Pinpoint the cell where the given text exists, returning its [X, Y] midpoint coordinate. 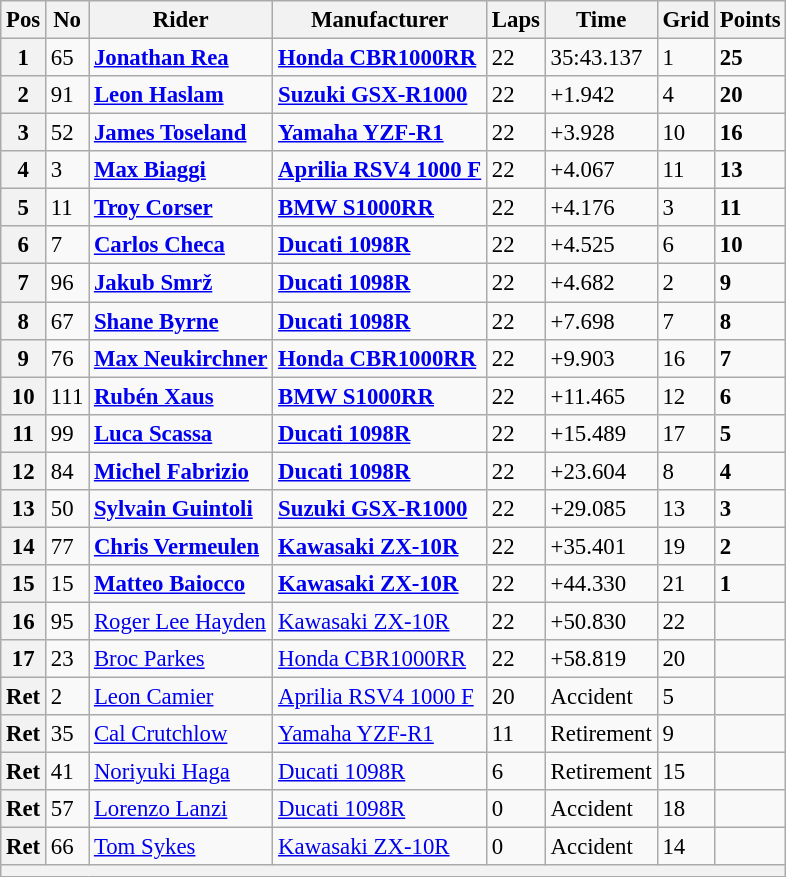
Carlos Checa [181, 245]
Troy Corser [181, 208]
+4.682 [601, 283]
Shane Byrne [181, 321]
52 [68, 133]
Time [601, 20]
Cal Crutchlow [181, 734]
25 [750, 58]
Leon Camier [181, 697]
Rubén Xaus [181, 396]
+35.401 [601, 546]
+15.489 [601, 433]
Lorenzo Lanzi [181, 809]
Max Neukirchner [181, 358]
99 [68, 433]
Points [750, 20]
+4.176 [601, 208]
65 [68, 58]
Rider [181, 20]
Jakub Smrž [181, 283]
Max Biaggi [181, 170]
57 [68, 809]
Broc Parkes [181, 659]
Sylvain Guintoli [181, 509]
35:43.137 [601, 58]
+29.085 [601, 509]
+23.604 [601, 471]
91 [68, 95]
+7.698 [601, 321]
41 [68, 772]
+11.465 [601, 396]
+3.928 [601, 133]
Roger Lee Hayden [181, 621]
21 [686, 584]
67 [68, 321]
+4.067 [601, 170]
23 [68, 659]
96 [68, 283]
Grid [686, 20]
Chris Vermeulen [181, 546]
+44.330 [601, 584]
Manufacturer [380, 20]
Tom Sykes [181, 847]
No [68, 20]
Leon Haslam [181, 95]
James Toseland [181, 133]
18 [686, 809]
76 [68, 358]
+4.525 [601, 245]
19 [686, 546]
Laps [516, 20]
+58.819 [601, 659]
+9.903 [601, 358]
Noriyuki Haga [181, 772]
Matteo Baiocco [181, 584]
Jonathan Rea [181, 58]
84 [68, 471]
111 [68, 396]
66 [68, 847]
+50.830 [601, 621]
50 [68, 509]
+1.942 [601, 95]
Michel Fabrizio [181, 471]
Luca Scassa [181, 433]
35 [68, 734]
Pos [24, 20]
95 [68, 621]
77 [68, 546]
